Return the [X, Y] coordinate for the center point of the cell that contains the specified text.  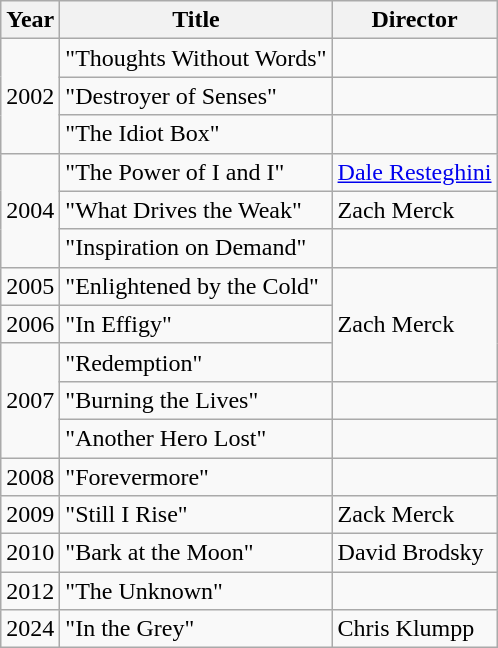
"Destroyer of Senses" [196, 96]
2004 [30, 210]
"Thoughts Without Words" [196, 58]
2007 [30, 400]
"In Effigy" [196, 324]
2006 [30, 324]
"Another Hero Lost" [196, 438]
"What Drives the Weak" [196, 210]
"The Power of I and I" [196, 172]
"In the Grey" [196, 629]
David Brodsky [414, 553]
"Enlightened by the Cold" [196, 286]
2009 [30, 515]
"Still I Rise" [196, 515]
"Forevermore" [196, 477]
"Burning the Lives" [196, 400]
Title [196, 20]
2024 [30, 629]
2012 [30, 591]
2010 [30, 553]
Year [30, 20]
Chris Klumpp [414, 629]
2002 [30, 96]
Zack Merck [414, 515]
Dale Resteghini [414, 172]
2008 [30, 477]
"The Idiot Box" [196, 134]
"Redemption" [196, 362]
"The Unknown" [196, 591]
"Inspiration on Demand" [196, 248]
Director [414, 20]
"Bark at the Moon" [196, 553]
2005 [30, 286]
